Identify which cell holds the provided text, then report its [X, Y] central coordinate. 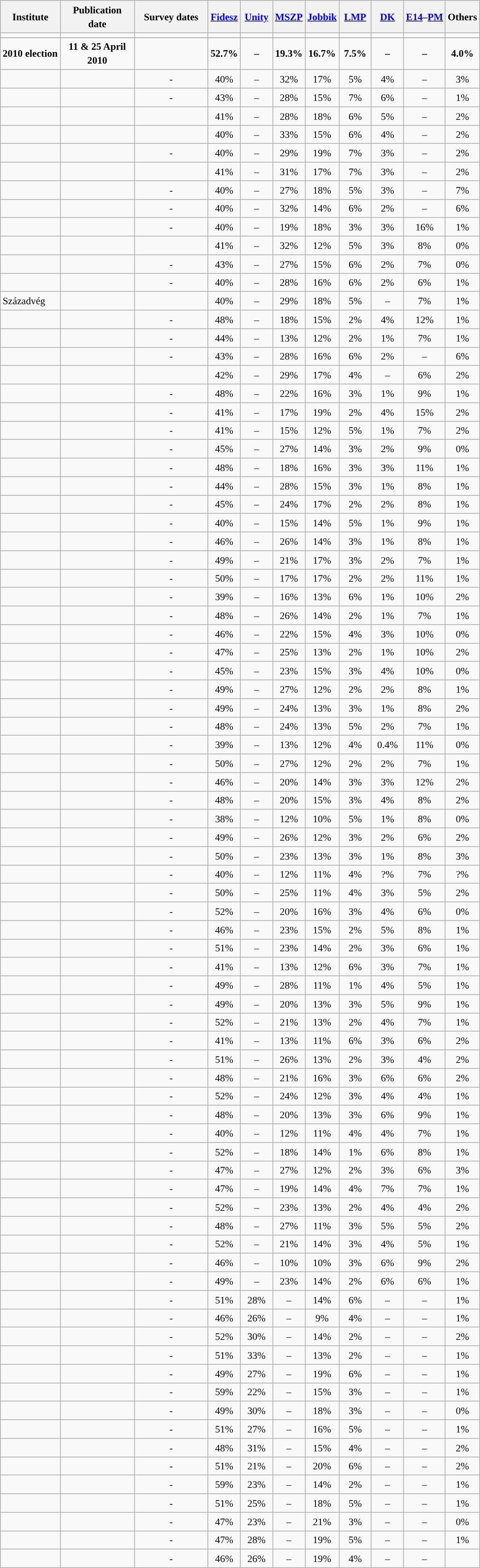
38% [224, 819]
Jobbik [322, 17]
0.4% [387, 745]
MSZP [289, 17]
Századvég [30, 301]
Publication date [97, 17]
Survey dates [171, 17]
Others [462, 17]
11 & 25 April 2010 [97, 53]
Fidesz [224, 17]
42% [224, 375]
Institute [30, 17]
19.3% [289, 53]
2010 election [30, 53]
LMP [355, 17]
Unity [256, 17]
16.7% [322, 53]
7.5% [355, 53]
52.7% [224, 53]
E14–PM [424, 17]
DK [387, 17]
4.0% [462, 53]
